Output the [X, Y] coordinate of the center of the cell containing the given text.  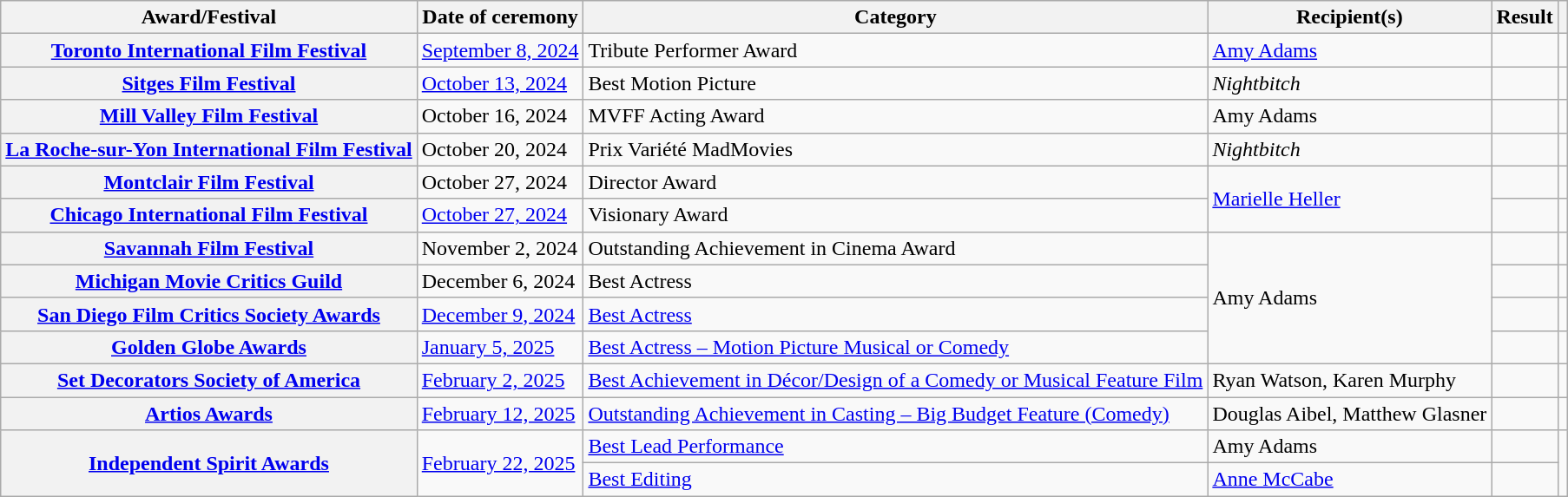
Outstanding Achievement in Casting – Big Budget Feature (Comedy) [896, 414]
Visionary Award [896, 215]
Result [1525, 17]
September 8, 2024 [500, 50]
Date of ceremony [500, 17]
Marielle Heller [1349, 199]
February 12, 2025 [500, 414]
Award/Festival [208, 17]
Tribute Performer Award [896, 50]
Best Editing [896, 480]
December 6, 2024 [500, 281]
Sitges Film Festival [208, 83]
Toronto International Film Festival [208, 50]
February 2, 2025 [500, 380]
Chicago International Film Festival [208, 215]
Anne McCabe [1349, 480]
MVFF Acting Award [896, 116]
Golden Globe Awards [208, 347]
Independent Spirit Awards [208, 463]
November 2, 2024 [500, 248]
Best Lead Performance [896, 447]
Artios Awards [208, 414]
January 5, 2025 [500, 347]
Recipient(s) [1349, 17]
Set Decorators Society of America [208, 380]
October 13, 2024 [500, 83]
Best Motion Picture [896, 83]
Director Award [896, 182]
December 9, 2024 [500, 314]
Savannah Film Festival [208, 248]
Ryan Watson, Karen Murphy [1349, 380]
Prix Variété MadMovies [896, 149]
Best Actress – Motion Picture Musical or Comedy [896, 347]
La Roche-sur-Yon International Film Festival [208, 149]
Category [896, 17]
Mill Valley Film Festival [208, 116]
October 16, 2024 [500, 116]
Michigan Movie Critics Guild [208, 281]
February 22, 2025 [500, 463]
Douglas Aibel, Matthew Glasner [1349, 414]
Montclair Film Festival [208, 182]
Outstanding Achievement in Cinema Award [896, 248]
Best Achievement in Décor/Design of a Comedy or Musical Feature Film [896, 380]
San Diego Film Critics Society Awards [208, 314]
October 20, 2024 [500, 149]
